From the cell containing the given text, extract its center point as (X, Y) coordinate. 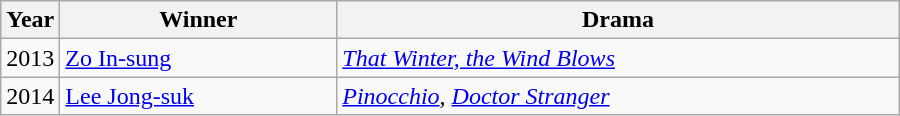
Drama (618, 20)
2014 (30, 96)
Pinocchio, Doctor Stranger (618, 96)
That Winter, the Wind Blows (618, 58)
Zo In-sung (198, 58)
2013 (30, 58)
Lee Jong-suk (198, 96)
Winner (198, 20)
Year (30, 20)
